Return [x, y] of the center of cell containing provided text 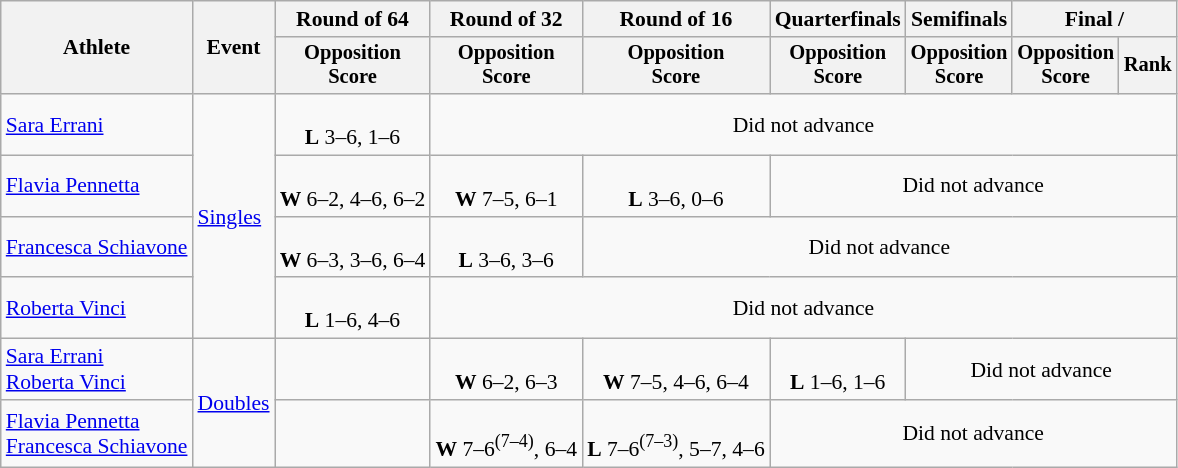
Francesca Schiavone [97, 248]
Event [233, 48]
W 6–2, 6–3 [506, 370]
L 7–6(7–3), 5–7, 4–6 [676, 434]
W 7–5, 6–1 [506, 186]
Semifinals [960, 19]
Singles [233, 216]
Sara ErraniRoberta Vinci [97, 370]
Round of 64 [353, 19]
Flavia Pennetta [97, 186]
L 3–6, 0–6 [676, 186]
W 6–3, 3–6, 6–4 [353, 248]
Flavia PennettaFrancesca Schiavone [97, 434]
L 3–6, 1–6 [353, 124]
L 1–6, 4–6 [353, 308]
Round of 16 [676, 19]
Quarterfinals [838, 19]
Athlete [97, 48]
Final / [1094, 19]
W 7–5, 4–6, 6–4 [676, 370]
Sara Errani [97, 124]
Round of 32 [506, 19]
W 6–2, 4–6, 6–2 [353, 186]
L 1–6, 1–6 [838, 370]
W 7–6(7–4), 6–4 [506, 434]
Doubles [233, 403]
L 3–6, 3–6 [506, 248]
Roberta Vinci [97, 308]
Rank [1148, 66]
